Capture the cell that displays the provided text and extract its [X, Y] central coordinate. 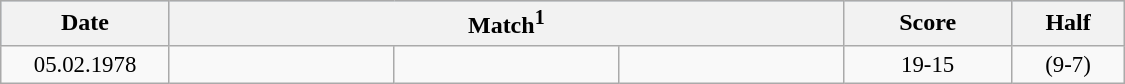
05.02.1978 [86, 64]
Half [1068, 24]
(9-7) [1068, 64]
Score [928, 24]
Match1 [506, 24]
Date [86, 24]
19-15 [928, 64]
